Output the [X, Y] coordinate of the center of the cell containing the given text.  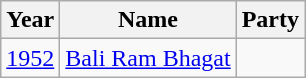
1952 [30, 58]
Name [148, 20]
Year [30, 20]
Party [270, 20]
Bali Ram Bhagat [148, 58]
